For the text-containing cell, return its midpoint in [X, Y] coordinate format. 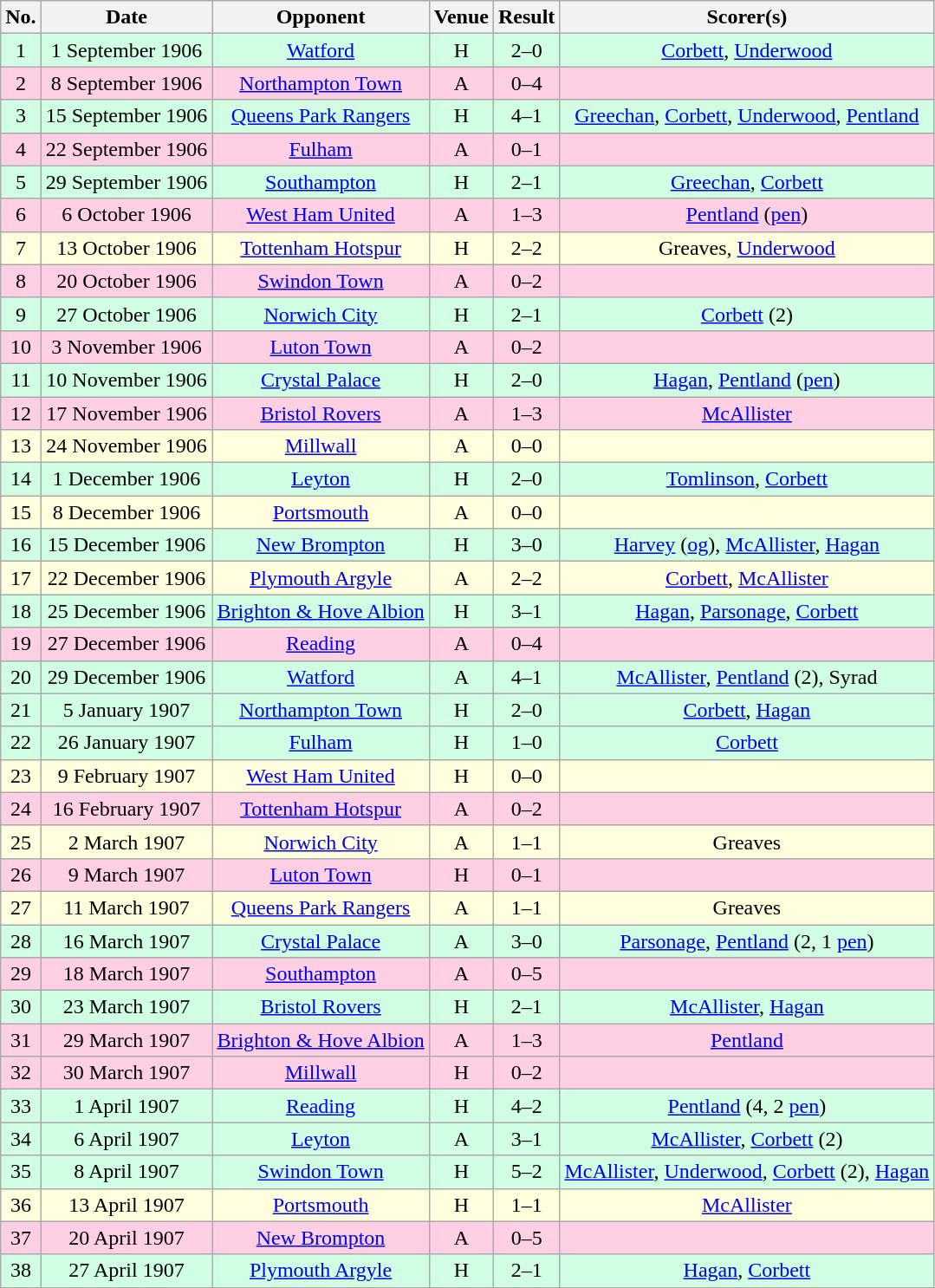
11 [21, 380]
34 [21, 1139]
4 [21, 149]
Result [526, 17]
Corbett, Hagan [747, 710]
2 [21, 83]
Opponent [321, 17]
4–2 [526, 1106]
30 [21, 1007]
McAllister, Pentland (2), Syrad [747, 677]
8 December 1906 [127, 512]
29 December 1906 [127, 677]
Corbett, McAllister [747, 578]
24 November 1906 [127, 446]
6 April 1907 [127, 1139]
15 September 1906 [127, 116]
Harvey (og), McAllister, Hagan [747, 545]
1 December 1906 [127, 479]
37 [21, 1238]
29 September 1906 [127, 182]
Pentland [747, 1040]
Greaves, Underwood [747, 248]
19 [21, 644]
13 [21, 446]
38 [21, 1271]
Hagan, Parsonage, Corbett [747, 611]
Hagan, Pentland (pen) [747, 380]
2 March 1907 [127, 842]
Greechan, Corbett, Underwood, Pentland [747, 116]
25 December 1906 [127, 611]
McAllister, Hagan [747, 1007]
Corbett [747, 743]
16 February 1907 [127, 809]
Parsonage, Pentland (2, 1 pen) [747, 940]
Hagan, Corbett [747, 1271]
15 December 1906 [127, 545]
McAllister, Underwood, Corbett (2), Hagan [747, 1172]
29 [21, 974]
8 [21, 281]
Pentland (pen) [747, 215]
8 April 1907 [127, 1172]
10 [21, 347]
Date [127, 17]
26 [21, 875]
15 [21, 512]
20 April 1907 [127, 1238]
No. [21, 17]
9 [21, 314]
17 [21, 578]
25 [21, 842]
24 [21, 809]
20 October 1906 [127, 281]
31 [21, 1040]
5–2 [526, 1172]
27 December 1906 [127, 644]
Corbett (2) [747, 314]
1 [21, 50]
35 [21, 1172]
7 [21, 248]
1 April 1907 [127, 1106]
26 January 1907 [127, 743]
14 [21, 479]
8 September 1906 [127, 83]
Scorer(s) [747, 17]
18 [21, 611]
13 October 1906 [127, 248]
22 [21, 743]
17 November 1906 [127, 413]
10 November 1906 [127, 380]
18 March 1907 [127, 974]
23 [21, 776]
11 March 1907 [127, 907]
3 [21, 116]
36 [21, 1205]
Venue [461, 17]
1 September 1906 [127, 50]
27 October 1906 [127, 314]
1–0 [526, 743]
Corbett, Underwood [747, 50]
29 March 1907 [127, 1040]
McAllister, Corbett (2) [747, 1139]
28 [21, 940]
Greechan, Corbett [747, 182]
9 March 1907 [127, 875]
Tomlinson, Corbett [747, 479]
22 September 1906 [127, 149]
20 [21, 677]
16 March 1907 [127, 940]
22 December 1906 [127, 578]
30 March 1907 [127, 1073]
32 [21, 1073]
33 [21, 1106]
23 March 1907 [127, 1007]
27 April 1907 [127, 1271]
6 October 1906 [127, 215]
Pentland (4, 2 pen) [747, 1106]
5 January 1907 [127, 710]
27 [21, 907]
13 April 1907 [127, 1205]
12 [21, 413]
21 [21, 710]
3 November 1906 [127, 347]
9 February 1907 [127, 776]
5 [21, 182]
6 [21, 215]
16 [21, 545]
